For the text-containing cell, return its midpoint in [x, y] coordinate format. 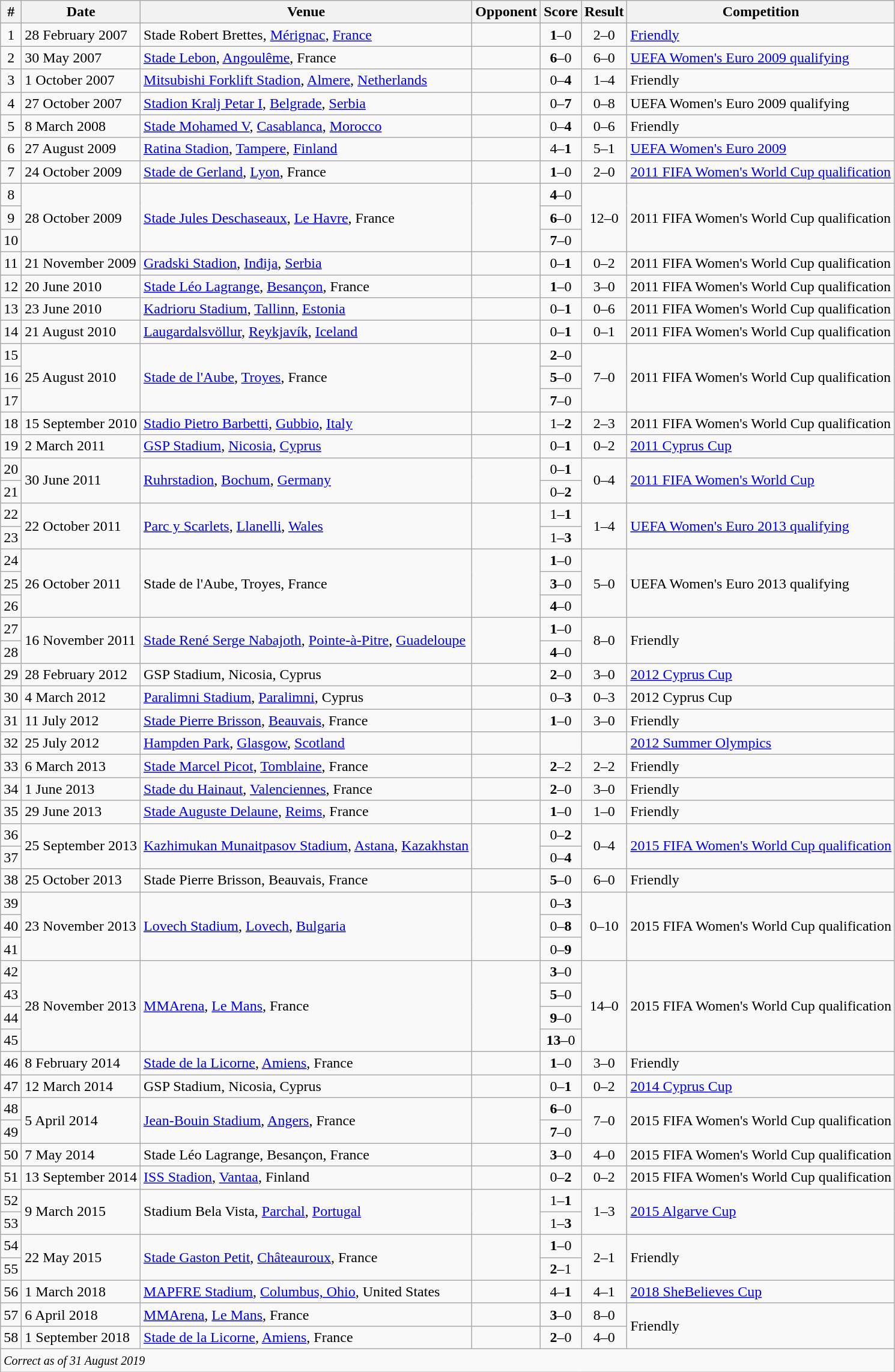
29 [11, 675]
20 [11, 469]
36 [11, 835]
Jean-Bouin Stadium, Angers, France [306, 1120]
Kadrioru Stadium, Tallinn, Estonia [306, 309]
17 [11, 400]
25 September 2013 [81, 846]
25 July 2012 [81, 743]
28 [11, 651]
40 [11, 926]
24 October 2009 [81, 172]
Ratina Stadion, Tampere, Finland [306, 149]
Stade de Gerland, Lyon, France [306, 172]
22 May 2015 [81, 1257]
9 [11, 217]
2012 Summer Olympics [761, 743]
43 [11, 994]
27 October 2007 [81, 103]
6 March 2013 [81, 766]
13 September 2014 [81, 1177]
28 February 2012 [81, 675]
Paralimni Stadium, Paralimni, Cyprus [306, 698]
22 October 2011 [81, 526]
Mitsubishi Forklift Stadion, Almere, Netherlands [306, 80]
20 June 2010 [81, 286]
47 [11, 1086]
ISS Stadion, Vantaa, Finland [306, 1177]
16 [11, 378]
2 [11, 58]
24 [11, 560]
11 July 2012 [81, 721]
21 August 2010 [81, 332]
Score [561, 12]
8 February 2014 [81, 1063]
6 [11, 149]
2011 FIFA Women's World Cup [761, 480]
58 [11, 1337]
# [11, 12]
5–1 [604, 149]
13–0 [561, 1041]
23 [11, 537]
34 [11, 789]
7 [11, 172]
8 March 2008 [81, 126]
31 [11, 721]
30 May 2007 [81, 58]
12 March 2014 [81, 1086]
38 [11, 880]
28 October 2009 [81, 217]
1 [11, 35]
Laugardalsvöllur, Reykjavík, Iceland [306, 332]
Parc y Scarlets, Llanelli, Wales [306, 526]
51 [11, 1177]
21 [11, 492]
32 [11, 743]
2018 SheBelieves Cup [761, 1292]
1–2 [561, 423]
50 [11, 1155]
10 [11, 240]
9 March 2015 [81, 1212]
57 [11, 1314]
0–9 [561, 949]
42 [11, 972]
1 October 2007 [81, 80]
25 October 2013 [81, 880]
1 June 2013 [81, 789]
8 [11, 195]
3 [11, 80]
46 [11, 1063]
45 [11, 1041]
Stade Jules Deschaseaux, Le Havre, France [306, 217]
49 [11, 1132]
Stadium Bela Vista, Parchal, Portugal [306, 1212]
Stadion Kralj Petar I, Belgrade, Serbia [306, 103]
1 September 2018 [81, 1337]
Correct as of 31 August 2019 [448, 1360]
22 [11, 515]
Hampden Park, Glasgow, Scotland [306, 743]
28 November 2013 [81, 1006]
14–0 [604, 1006]
39 [11, 903]
55 [11, 1269]
5 April 2014 [81, 1120]
25 August 2010 [81, 378]
9–0 [561, 1018]
0–7 [561, 103]
30 [11, 698]
1 March 2018 [81, 1292]
33 [11, 766]
Ruhrstadion, Bochum, Germany [306, 480]
2015 Algarve Cup [761, 1212]
Stade Marcel Picot, Tomblaine, France [306, 766]
2011 Cyprus Cup [761, 446]
Stade Auguste Delaune, Reims, France [306, 812]
4 [11, 103]
Stadio Pietro Barbetti, Gubbio, Italy [306, 423]
12–0 [604, 217]
15 September 2010 [81, 423]
MAPFRE Stadium, Columbus, Ohio, United States [306, 1292]
Lovech Stadium, Lovech, Bulgaria [306, 926]
29 June 2013 [81, 812]
Opponent [506, 12]
16 November 2011 [81, 640]
26 [11, 606]
2 March 2011 [81, 446]
35 [11, 812]
UEFA Women's Euro 2009 [761, 149]
Stade Gaston Petit, Châteauroux, France [306, 1257]
Stade du Hainaut, Valenciennes, France [306, 789]
Venue [306, 12]
56 [11, 1292]
53 [11, 1223]
52 [11, 1200]
44 [11, 1018]
48 [11, 1109]
54 [11, 1246]
15 [11, 355]
0–10 [604, 926]
7 May 2014 [81, 1155]
Gradski Stadion, Inđija, Serbia [306, 263]
6 April 2018 [81, 1314]
4 March 2012 [81, 698]
37 [11, 857]
25 [11, 583]
21 November 2009 [81, 263]
Stade Robert Brettes, Mérignac, France [306, 35]
13 [11, 309]
26 October 2011 [81, 583]
2–3 [604, 423]
2014 Cyprus Cup [761, 1086]
23 November 2013 [81, 926]
Stade Lebon, Angoulême, France [306, 58]
14 [11, 332]
30 June 2011 [81, 480]
41 [11, 949]
Stade René Serge Nabajoth, Pointe-à-Pitre, Guadeloupe [306, 640]
27 August 2009 [81, 149]
Competition [761, 12]
5 [11, 126]
Kazhimukan Munaitpasov Stadium, Astana, Kazakhstan [306, 846]
11 [11, 263]
Date [81, 12]
Stade Mohamed V, Casablanca, Morocco [306, 126]
Result [604, 12]
12 [11, 286]
23 June 2010 [81, 309]
18 [11, 423]
27 [11, 629]
19 [11, 446]
28 February 2007 [81, 35]
